Scan for the cell matching the given text and deliver its (x, y) coordinate at center. 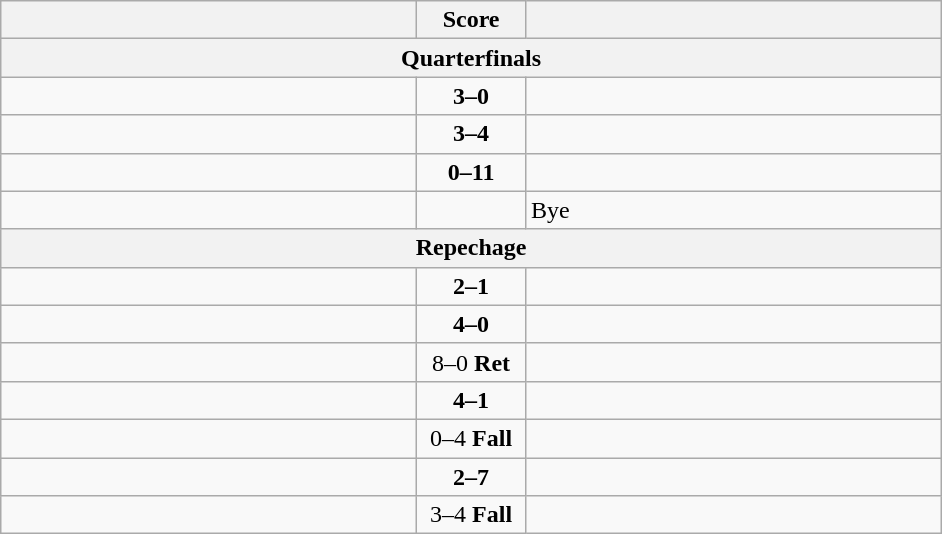
3–0 (472, 96)
4–1 (472, 400)
8–0 Ret (472, 362)
2–1 (472, 286)
3–4 (472, 134)
Quarterfinals (472, 58)
2–7 (472, 477)
Repechage (472, 248)
3–4 Fall (472, 515)
4–0 (472, 324)
Bye (733, 210)
0–4 Fall (472, 438)
0–11 (472, 172)
Score (472, 20)
